Detect which cell encompasses the target text, then output its [x, y] center coordinate. 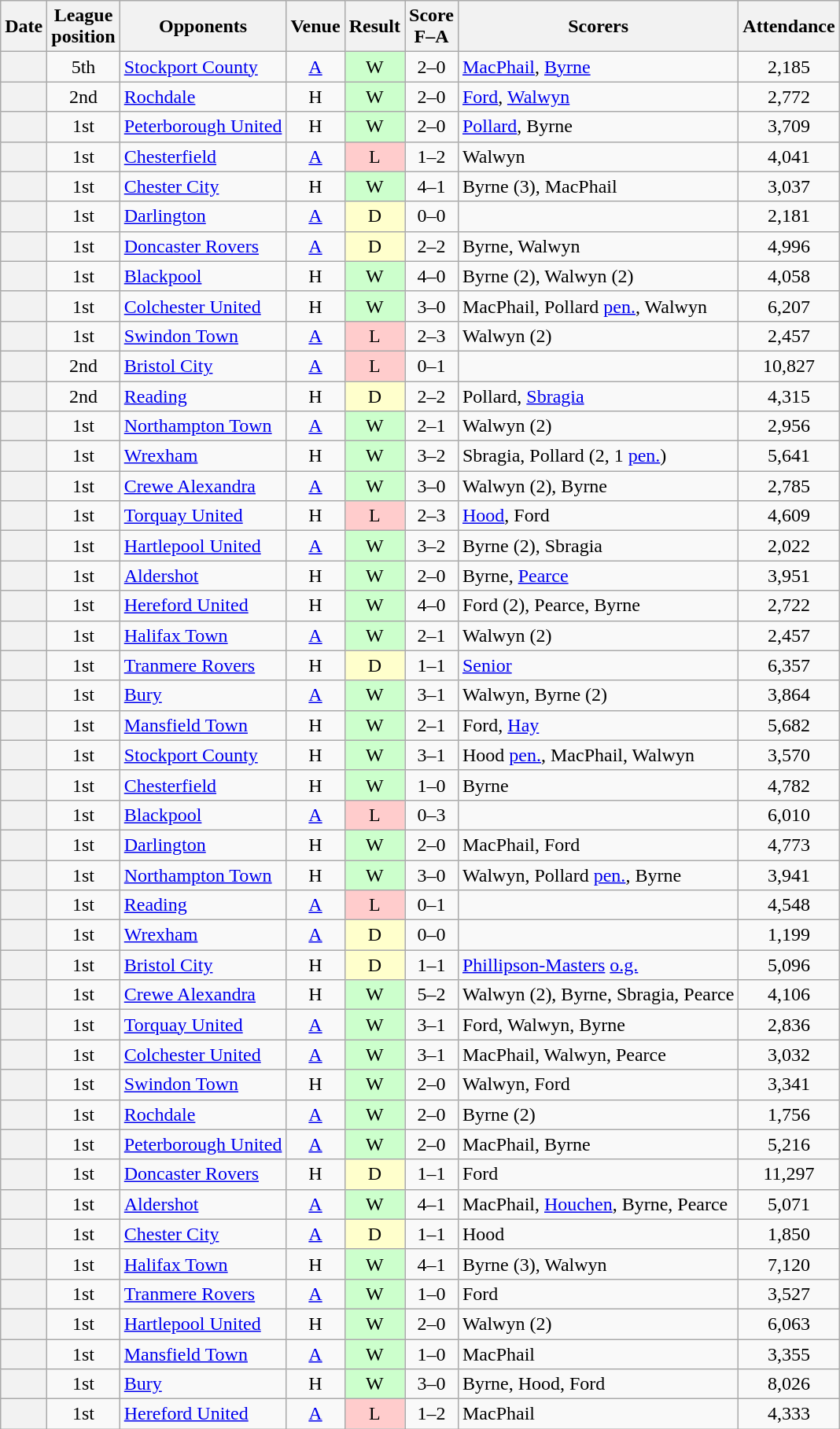
4,609 [789, 516]
11,297 [789, 1174]
2,185 [789, 67]
2,785 [789, 486]
Byrne, Hood, Ford [598, 1384]
3,941 [789, 875]
5,096 [789, 965]
Phillipson-Masters o.g. [598, 965]
Walwyn, Ford [598, 1085]
3,570 [789, 755]
4,333 [789, 1414]
4,782 [789, 785]
3,355 [789, 1353]
5,641 [789, 456]
Ford, Walwyn, Byrne [598, 1025]
Hood [598, 1234]
MacPhail, Pollard pen., Walwyn [598, 306]
7,120 [789, 1264]
Senior [598, 665]
3,951 [789, 576]
Byrne (2) [598, 1114]
2,722 [789, 606]
Walwyn (2), Byrne, Sbragia, Pearce [598, 995]
Byrne, Pearce [598, 576]
4,315 [789, 396]
0–3 [432, 815]
Walwyn [598, 157]
Walwyn, Byrne (2) [598, 695]
4,041 [789, 157]
MacPhail, Walwyn, Pearce [598, 1055]
Sbragia, Pollard (2, 1 pen.) [598, 456]
5th [83, 67]
Walwyn (2), Byrne [598, 486]
Byrne (3), Walwyn [598, 1264]
Venue [315, 27]
Walwyn, Pollard pen., Byrne [598, 875]
Hood, Ford [598, 516]
Pollard, Byrne [598, 127]
ScoreF–A [432, 27]
3,037 [789, 186]
Ford, Hay [598, 725]
2,181 [789, 216]
Byrne [598, 785]
5–2 [432, 995]
2,956 [789, 426]
Byrne (3), MacPhail [598, 186]
Pollard, Sbragia [598, 396]
1,199 [789, 935]
6,010 [789, 815]
2,836 [789, 1025]
8,026 [789, 1384]
Opponents [203, 27]
Attendance [789, 27]
MacPhail, Houchen, Byrne, Pearce [598, 1204]
Byrne, Walwyn [598, 246]
1,756 [789, 1114]
5,071 [789, 1204]
Byrne (2), Walwyn (2) [598, 276]
Result [374, 27]
Scorers [598, 27]
6,207 [789, 306]
4,773 [789, 845]
5,682 [789, 725]
3,527 [789, 1294]
2,772 [789, 97]
6,357 [789, 665]
Byrne (2), Sbragia [598, 546]
10,827 [789, 366]
4,106 [789, 995]
1,850 [789, 1234]
3,864 [789, 695]
Hood pen., MacPhail, Walwyn [598, 755]
3,341 [789, 1085]
3,032 [789, 1055]
Ford, Walwyn [598, 97]
MacPhail, Ford [598, 845]
4,996 [789, 246]
Ford (2), Pearce, Byrne [598, 606]
2,022 [789, 546]
4,058 [789, 276]
Date [24, 27]
5,216 [789, 1144]
4,548 [789, 905]
6,063 [789, 1324]
3,709 [789, 127]
Leagueposition [83, 27]
